For the text-containing cell, return its midpoint in [x, y] coordinate format. 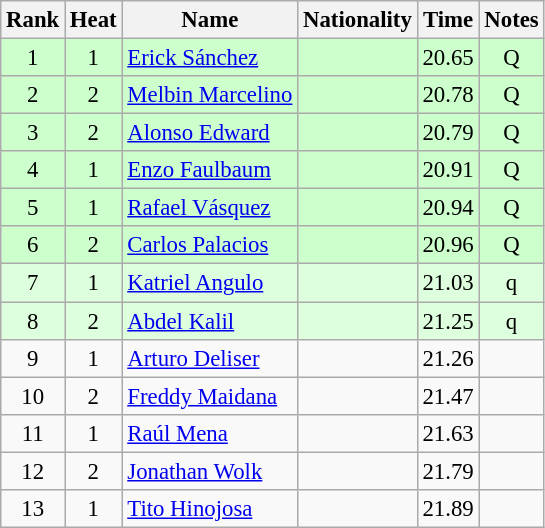
8 [33, 321]
6 [33, 245]
Jonathan Wolk [210, 471]
21.63 [448, 433]
21.79 [448, 471]
20.91 [448, 170]
Time [448, 20]
20.78 [448, 95]
3 [33, 133]
Nationality [358, 20]
9 [33, 358]
Carlos Palacios [210, 245]
Erick Sánchez [210, 58]
Notes [512, 20]
10 [33, 396]
Arturo Deliser [210, 358]
Enzo Faulbaum [210, 170]
Melbin Marcelino [210, 95]
21.89 [448, 509]
Name [210, 20]
Raúl Mena [210, 433]
21.26 [448, 358]
Katriel Angulo [210, 283]
7 [33, 283]
Rafael Vásquez [210, 208]
20.65 [448, 58]
12 [33, 471]
5 [33, 208]
Rank [33, 20]
Freddy Maidana [210, 396]
11 [33, 433]
21.47 [448, 396]
20.96 [448, 245]
21.03 [448, 283]
13 [33, 509]
Tito Hinojosa [210, 509]
20.94 [448, 208]
Abdel Kalil [210, 321]
4 [33, 170]
20.79 [448, 133]
Alonso Edward [210, 133]
Heat [94, 20]
21.25 [448, 321]
